Locate the cell with the specified text and output its (X, Y) center coordinate. 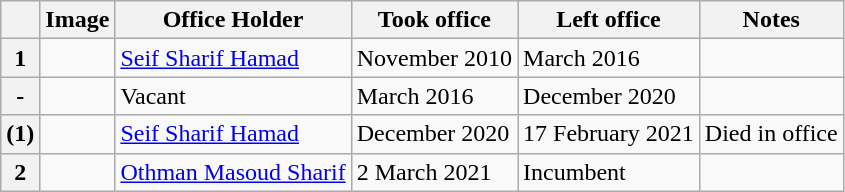
Died in office (771, 134)
Notes (771, 20)
Took office (434, 20)
17 February 2021 (609, 134)
Office Holder (233, 20)
(1) (20, 134)
Image (78, 20)
Vacant (233, 96)
1 (20, 58)
2 (20, 172)
Left office (609, 20)
Incumbent (609, 172)
Othman Masoud Sharif (233, 172)
- (20, 96)
2 March 2021 (434, 172)
November 2010 (434, 58)
